Locate the cell with the specified text and output its [X, Y] center coordinate. 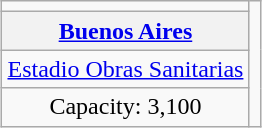
Buenos Aires [126, 31]
Capacity: 3,100 [126, 107]
Estadio Obras Sanitarias [126, 69]
